From the cell containing the given text, extract its center point as [x, y] coordinate. 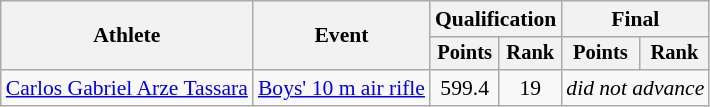
19 [530, 88]
Carlos Gabriel Arze Tassara [127, 88]
Final [635, 19]
Athlete [127, 36]
Qualification [496, 19]
Boys' 10 m air rifle [342, 88]
did not advance [635, 88]
Event [342, 36]
599.4 [464, 88]
